Provide the (x, y) coordinate of the cell's center where the given text is located.  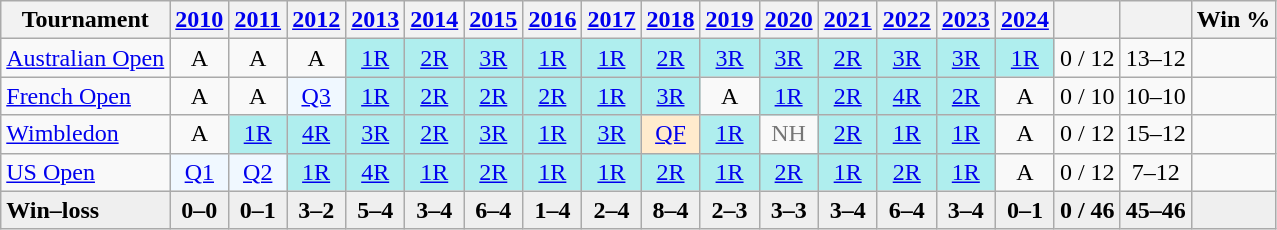
2014 (434, 20)
1–4 (552, 210)
QF (670, 134)
Wimbledon (86, 134)
Win % (1234, 20)
10–10 (1156, 96)
Win–loss (86, 210)
15–12 (1156, 134)
2–4 (612, 210)
2021 (848, 20)
2016 (552, 20)
2022 (906, 20)
2011 (258, 20)
13–12 (1156, 58)
2018 (670, 20)
2023 (966, 20)
7–12 (1156, 172)
2024 (1024, 20)
3–3 (788, 210)
Q2 (258, 172)
2017 (612, 20)
Q1 (200, 172)
NH (788, 134)
5–4 (376, 210)
Q3 (316, 96)
Tournament (86, 20)
8–4 (670, 210)
2010 (200, 20)
2020 (788, 20)
French Open (86, 96)
0–0 (200, 210)
45–46 (1156, 210)
3–2 (316, 210)
2–3 (730, 210)
Australian Open (86, 58)
0 / 10 (1087, 96)
2019 (730, 20)
2012 (316, 20)
0 / 46 (1087, 210)
2015 (494, 20)
US Open (86, 172)
2013 (376, 20)
